Capture the cell that displays the provided text and extract its (x, y) central coordinate. 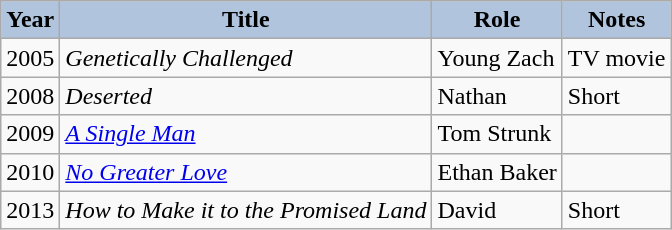
Notes (616, 20)
TV movie (616, 58)
2010 (30, 172)
2009 (30, 134)
Young Zach (497, 58)
Nathan (497, 96)
A Single Man (246, 134)
Year (30, 20)
Role (497, 20)
No Greater Love (246, 172)
Genetically Challenged (246, 58)
2005 (30, 58)
2013 (30, 210)
Tom Strunk (497, 134)
Deserted (246, 96)
David (497, 210)
2008 (30, 96)
How to Make it to the Promised Land (246, 210)
Ethan Baker (497, 172)
Title (246, 20)
